Pinpoint the cell where the given text exists, returning its (x, y) midpoint coordinate. 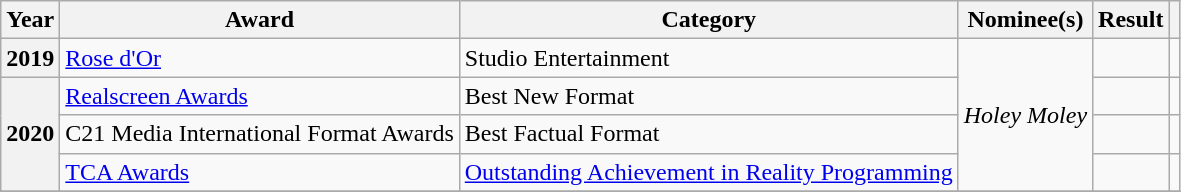
Award (260, 20)
Category (708, 20)
Rose d'Or (260, 58)
Best Factual Format (708, 134)
Best New Format (708, 96)
2019 (30, 58)
Outstanding Achievement in Reality Programming (708, 172)
Year (30, 20)
Result (1131, 20)
C21 Media International Format Awards (260, 134)
Realscreen Awards (260, 96)
Studio Entertainment (708, 58)
TCA Awards (260, 172)
Holey Moley (1025, 115)
2020 (30, 134)
Nominee(s) (1025, 20)
